Return the [x, y] coordinate for the center point of the cell that contains the specified text.  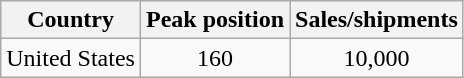
Country [71, 20]
United States [71, 58]
160 [214, 58]
Peak position [214, 20]
Sales/shipments [377, 20]
10,000 [377, 58]
